Scan for the cell matching the given text and deliver its (X, Y) coordinate at center. 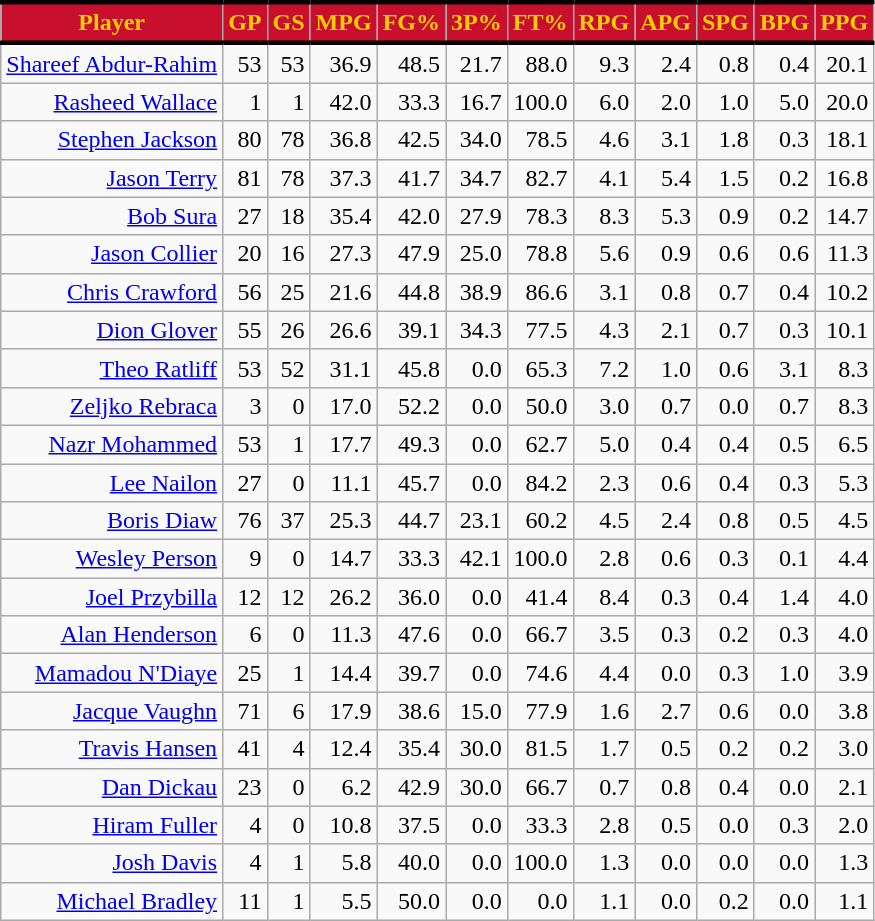
71 (245, 711)
21.7 (477, 63)
84.2 (540, 483)
39.7 (411, 673)
1.5 (725, 178)
26 (288, 330)
49.3 (411, 444)
23.1 (477, 521)
41 (245, 749)
55 (245, 330)
3.8 (844, 711)
5.4 (666, 178)
25.3 (344, 521)
Jacque Vaughn (112, 711)
2.3 (604, 483)
RPG (604, 22)
48.5 (411, 63)
34.7 (477, 178)
1.7 (604, 749)
65.3 (540, 368)
10.2 (844, 292)
SPG (725, 22)
FT% (540, 22)
81 (245, 178)
MPG (344, 22)
GP (245, 22)
5.5 (344, 901)
3 (245, 406)
47.6 (411, 635)
1.8 (725, 140)
Jason Terry (112, 178)
Zeljko Rebraca (112, 406)
38.9 (477, 292)
Jason Collier (112, 254)
80 (245, 140)
6.2 (344, 787)
77.9 (540, 711)
11 (245, 901)
Josh Davis (112, 863)
41.7 (411, 178)
Mamadou N'Diaye (112, 673)
17.7 (344, 444)
62.7 (540, 444)
23 (245, 787)
37.3 (344, 178)
Chris Crawford (112, 292)
78.8 (540, 254)
9 (245, 559)
27.3 (344, 254)
86.6 (540, 292)
Travis Hansen (112, 749)
4.1 (604, 178)
40.0 (411, 863)
4.6 (604, 140)
20.0 (844, 102)
0.1 (784, 559)
42.1 (477, 559)
Joel Przybilla (112, 597)
20.1 (844, 63)
37 (288, 521)
14.4 (344, 673)
45.7 (411, 483)
52.2 (411, 406)
16 (288, 254)
36.9 (344, 63)
12.4 (344, 749)
78.5 (540, 140)
Stephen Jackson (112, 140)
34.0 (477, 140)
56 (245, 292)
27.9 (477, 216)
37.5 (411, 825)
Boris Diaw (112, 521)
36.0 (411, 597)
18 (288, 216)
8.4 (604, 597)
10.1 (844, 330)
52 (288, 368)
Michael Bradley (112, 901)
5.6 (604, 254)
3P% (477, 22)
5.8 (344, 863)
25.0 (477, 254)
42.9 (411, 787)
21.6 (344, 292)
PPG (844, 22)
31.1 (344, 368)
Wesley Person (112, 559)
82.7 (540, 178)
42.5 (411, 140)
78.3 (540, 216)
16.8 (844, 178)
3.5 (604, 635)
Dan Dickau (112, 787)
88.0 (540, 63)
FG% (411, 22)
44.7 (411, 521)
Dion Glover (112, 330)
Nazr Mohammed (112, 444)
26.2 (344, 597)
Alan Henderson (112, 635)
Hiram Fuller (112, 825)
APG (666, 22)
17.0 (344, 406)
4.3 (604, 330)
9.3 (604, 63)
41.4 (540, 597)
26.6 (344, 330)
Lee Nailon (112, 483)
39.1 (411, 330)
Rasheed Wallace (112, 102)
20 (245, 254)
74.6 (540, 673)
76 (245, 521)
11.1 (344, 483)
47.9 (411, 254)
BPG (784, 22)
Bob Sura (112, 216)
Theo Ratliff (112, 368)
1.6 (604, 711)
GS (288, 22)
45.8 (411, 368)
10.8 (344, 825)
1.4 (784, 597)
34.3 (477, 330)
36.8 (344, 140)
81.5 (540, 749)
Player (112, 22)
2.7 (666, 711)
7.2 (604, 368)
17.9 (344, 711)
3.9 (844, 673)
15.0 (477, 711)
38.6 (411, 711)
18.1 (844, 140)
6.0 (604, 102)
44.8 (411, 292)
6.5 (844, 444)
60.2 (540, 521)
77.5 (540, 330)
16.7 (477, 102)
Shareef Abdur-Rahim (112, 63)
